Locate the cell with the specified text and output its (X, Y) center coordinate. 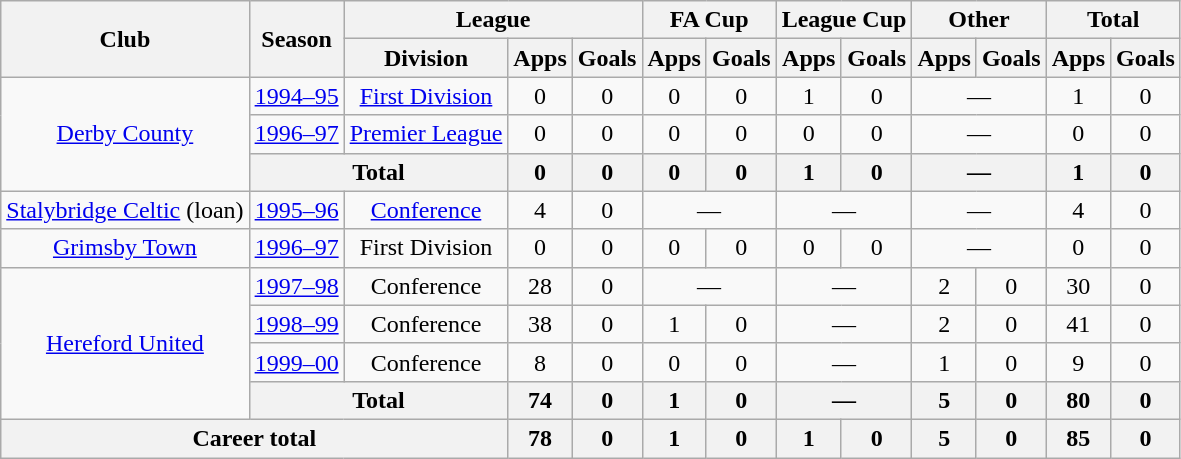
Derby County (125, 134)
85 (1078, 438)
Other (979, 20)
Club (125, 39)
1994–95 (296, 96)
League (493, 20)
FA Cup (709, 20)
78 (540, 438)
Premier League (426, 134)
Stalybridge Celtic (loan) (125, 210)
Hereford United (125, 343)
Season (296, 39)
Division (426, 58)
38 (540, 324)
41 (1078, 324)
74 (540, 400)
1997–98 (296, 286)
28 (540, 286)
8 (540, 362)
Grimsby Town (125, 248)
80 (1078, 400)
9 (1078, 362)
30 (1078, 286)
Career total (254, 438)
1998–99 (296, 324)
1995–96 (296, 210)
1999–00 (296, 362)
League Cup (844, 20)
